Return the (X, Y) coordinate for the center point of the cell that contains the specified text.  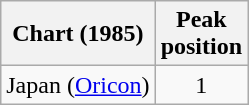
Chart (1985) (78, 34)
Peakposition (201, 34)
Japan (Oricon) (78, 85)
1 (201, 85)
